Extract the [X, Y] coordinate from the center of the cell holding the provided text.  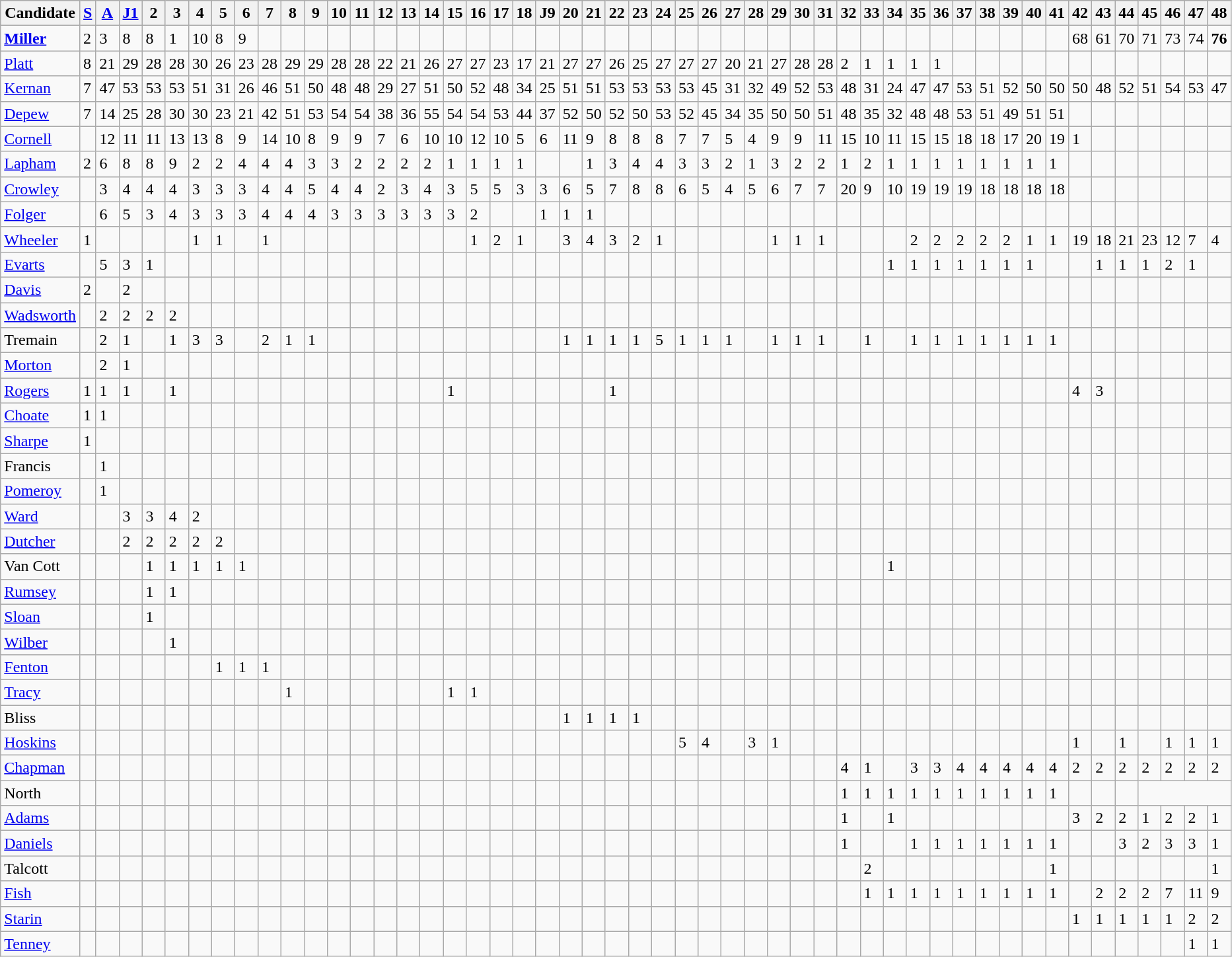
North [40, 793]
Wilber [40, 642]
Davis [40, 289]
74 [1196, 38]
Ward [40, 516]
16 [478, 13]
33 [872, 13]
Chapman [40, 768]
Morton [40, 365]
Tremain [40, 340]
70 [1127, 38]
Tracy [40, 692]
Kernan [40, 89]
Platt [40, 63]
Sloan [40, 617]
39 [1011, 13]
Candidate [40, 13]
Dutcher [40, 541]
Lapham [40, 164]
Sharpe [40, 441]
Miller [40, 38]
Van Cott [40, 566]
J9 [547, 13]
Rogers [40, 391]
Evarts [40, 264]
71 [1149, 38]
55 [432, 114]
Choate [40, 416]
Hoskins [40, 743]
Crowley [40, 189]
S [88, 13]
J1 [131, 13]
Talcott [40, 868]
Tenney [40, 944]
68 [1081, 38]
Daniels [40, 843]
Fish [40, 894]
76 [1219, 38]
Cornell [40, 139]
40 [1033, 13]
Francis [40, 466]
A [107, 13]
Starin [40, 919]
Bliss [40, 717]
Fenton [40, 667]
Folger [40, 214]
Adams [40, 818]
73 [1173, 38]
Pomeroy [40, 491]
Rumsey [40, 592]
Depew [40, 114]
41 [1057, 13]
Wadsworth [40, 315]
61 [1103, 38]
Wheeler [40, 239]
43 [1103, 13]
